Capture the cell that displays the provided text and extract its [x, y] central coordinate. 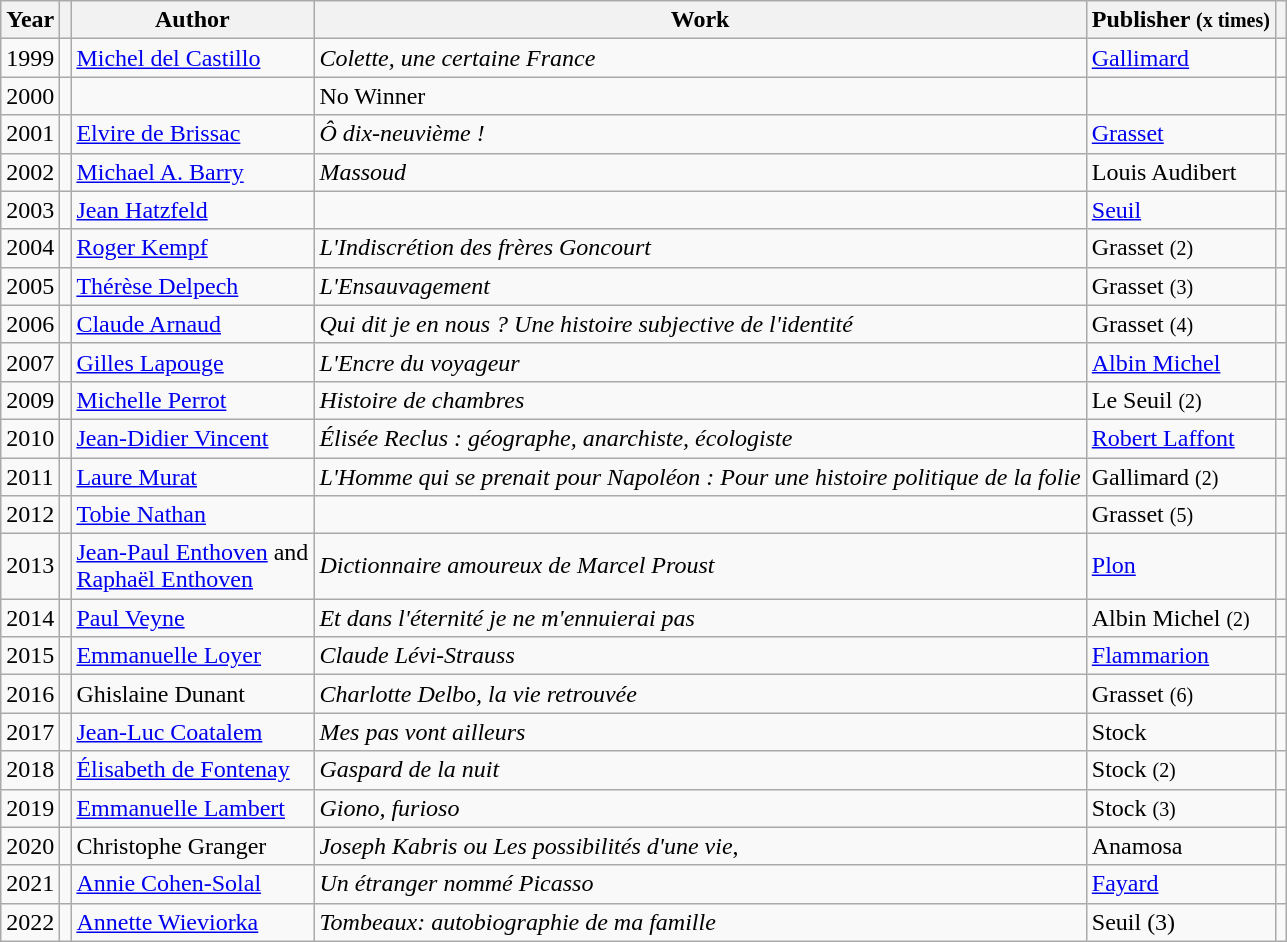
2021 [30, 884]
2003 [30, 210]
Tombeaux: autobiographie de ma famille [700, 922]
Robert Laffont [1180, 438]
Joseph Kabris ou Les possibilités d'une vie, [700, 846]
Gallimard (2) [1180, 477]
Thérèse Delpech [192, 286]
Author [192, 20]
L'Encre du voyageur [700, 362]
Stock (3) [1180, 808]
Grasset (2) [1180, 248]
Grasset (6) [1180, 694]
Paul Veyne [192, 618]
Grasset (5) [1180, 515]
Colette, une certaine France [700, 58]
Jean-Paul Enthoven and Raphaël Enthoven [192, 566]
Grasset (4) [1180, 324]
Michael A. Barry [192, 172]
2019 [30, 808]
Ghislaine Dunant [192, 694]
No Winner [700, 96]
Elvire de Brissac [192, 134]
2010 [30, 438]
Stock (2) [1180, 770]
Christophe Granger [192, 846]
Jean-Luc Coatalem [192, 732]
Mes pas vont ailleurs [700, 732]
2005 [30, 286]
Jean-Didier Vincent [192, 438]
Gaspard de la nuit [700, 770]
L'Homme qui se prenait pour Napoléon : Pour une histoire politique de la folie [700, 477]
Annette Wieviorka [192, 922]
Roger Kempf [192, 248]
Qui dit je en nous ? Une histoire subjective de l'identité [700, 324]
Louis Audibert [1180, 172]
Massoud [700, 172]
Tobie Nathan [192, 515]
Le Seuil (2) [1180, 400]
Élisabeth de Fontenay [192, 770]
Stock [1180, 732]
2004 [30, 248]
2020 [30, 846]
Charlotte Delbo, la vie retrouvée [700, 694]
Emmanuelle Loyer [192, 656]
2014 [30, 618]
2013 [30, 566]
2000 [30, 96]
2011 [30, 477]
L'Ensauvagement [700, 286]
Dictionnaire amoureux de Marcel Proust [700, 566]
2001 [30, 134]
Michelle Perrot [192, 400]
2006 [30, 324]
Ô dix-neuvième ! [700, 134]
2018 [30, 770]
Seuil [1180, 210]
2002 [30, 172]
2012 [30, 515]
Et dans l'éternité je ne m'ennuierai pas [700, 618]
2016 [30, 694]
2017 [30, 732]
Jean Hatzfeld [192, 210]
2009 [30, 400]
Gallimard [1180, 58]
Histoire de chambres [700, 400]
Anamosa [1180, 846]
Un étranger nommé Picasso [700, 884]
Michel del Castillo [192, 58]
Seuil (3) [1180, 922]
2007 [30, 362]
Giono, furioso [700, 808]
Publisher (x times) [1180, 20]
Claude Arnaud [192, 324]
Emmanuelle Lambert [192, 808]
Flammarion [1180, 656]
2015 [30, 656]
2022 [30, 922]
Annie Cohen-Solal [192, 884]
Plon [1180, 566]
Work [700, 20]
Gilles Lapouge [192, 362]
Albin Michel [1180, 362]
Grasset (3) [1180, 286]
Claude Lévi-Strauss [700, 656]
Élisée Reclus : géographe, anarchiste, écologiste [700, 438]
Albin Michel (2) [1180, 618]
Year [30, 20]
L'Indiscrétion des frères Goncourt [700, 248]
Laure Murat [192, 477]
Fayard [1180, 884]
Grasset [1180, 134]
1999 [30, 58]
